Detect which cell encompasses the target text, then output its [x, y] center coordinate. 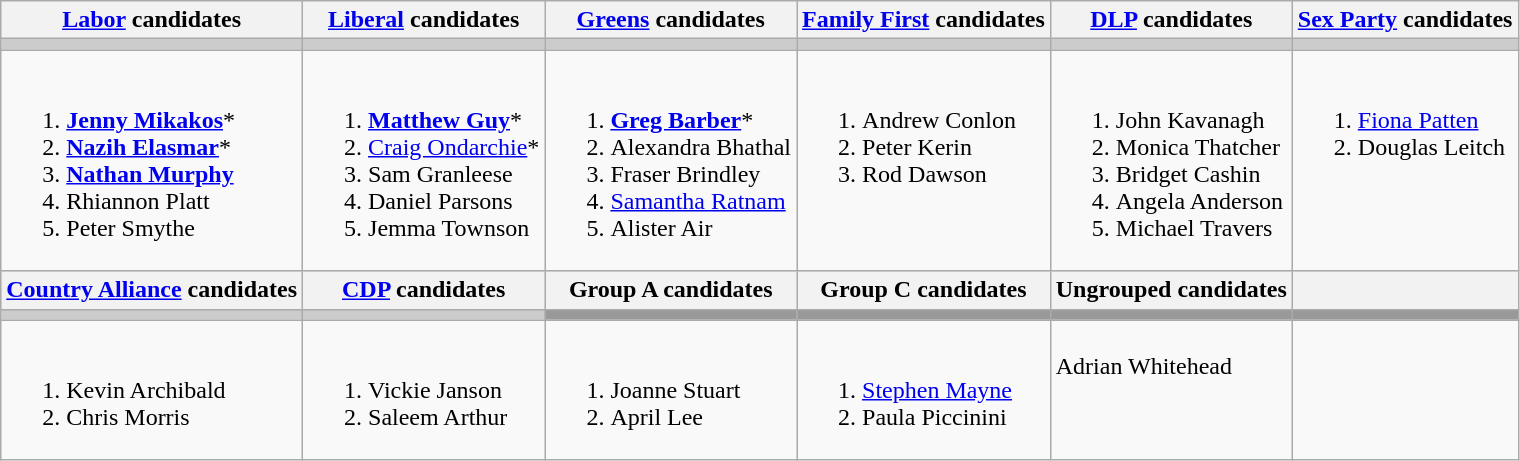
Sex Party candidates [1405, 20]
Labor candidates [152, 20]
Family First candidates [924, 20]
Andrew ConlonPeter KerinRod Dawson [924, 160]
Liberal candidates [424, 20]
Country Alliance candidates [152, 290]
Joanne StuartApril Lee [671, 390]
Kevin ArchibaldChris Morris [152, 390]
CDP candidates [424, 290]
Vickie JansonSaleem Arthur [424, 390]
Jenny Mikakos*Nazih Elasmar*Nathan MurphyRhiannon PlattPeter Smythe [152, 160]
DLP candidates [1171, 20]
Matthew Guy*Craig Ondarchie*Sam GranleeseDaniel ParsonsJemma Townson [424, 160]
Stephen MaynePaula Piccinini [924, 390]
John KavanaghMonica ThatcherBridget CashinAngela AndersonMichael Travers [1171, 160]
Group C candidates [924, 290]
Greg Barber*Alexandra BhathalFraser BrindleySamantha RatnamAlister Air [671, 160]
Adrian Whitehead [1171, 390]
Ungrouped candidates [1171, 290]
Fiona PattenDouglas Leitch [1405, 160]
Group A candidates [671, 290]
Greens candidates [671, 20]
